Determine the (x, y) coordinate at the center of the cell enclosing the given text.  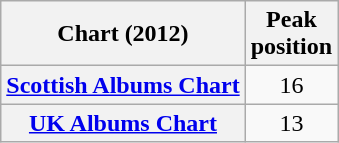
16 (291, 85)
Peakposition (291, 34)
13 (291, 123)
Chart (2012) (123, 34)
Scottish Albums Chart (123, 85)
UK Albums Chart (123, 123)
